Find where the given text appears and provide that cell's center as [x, y] coordinate. 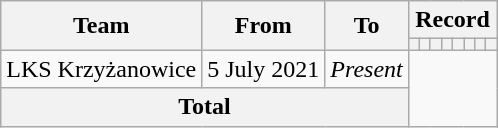
LKS Krzyżanowice [102, 69]
Team [102, 26]
5 July 2021 [264, 69]
From [264, 26]
To [366, 26]
Total [205, 107]
Present [366, 69]
Record [452, 20]
